Locate the cell with the specified text and output its [x, y] center coordinate. 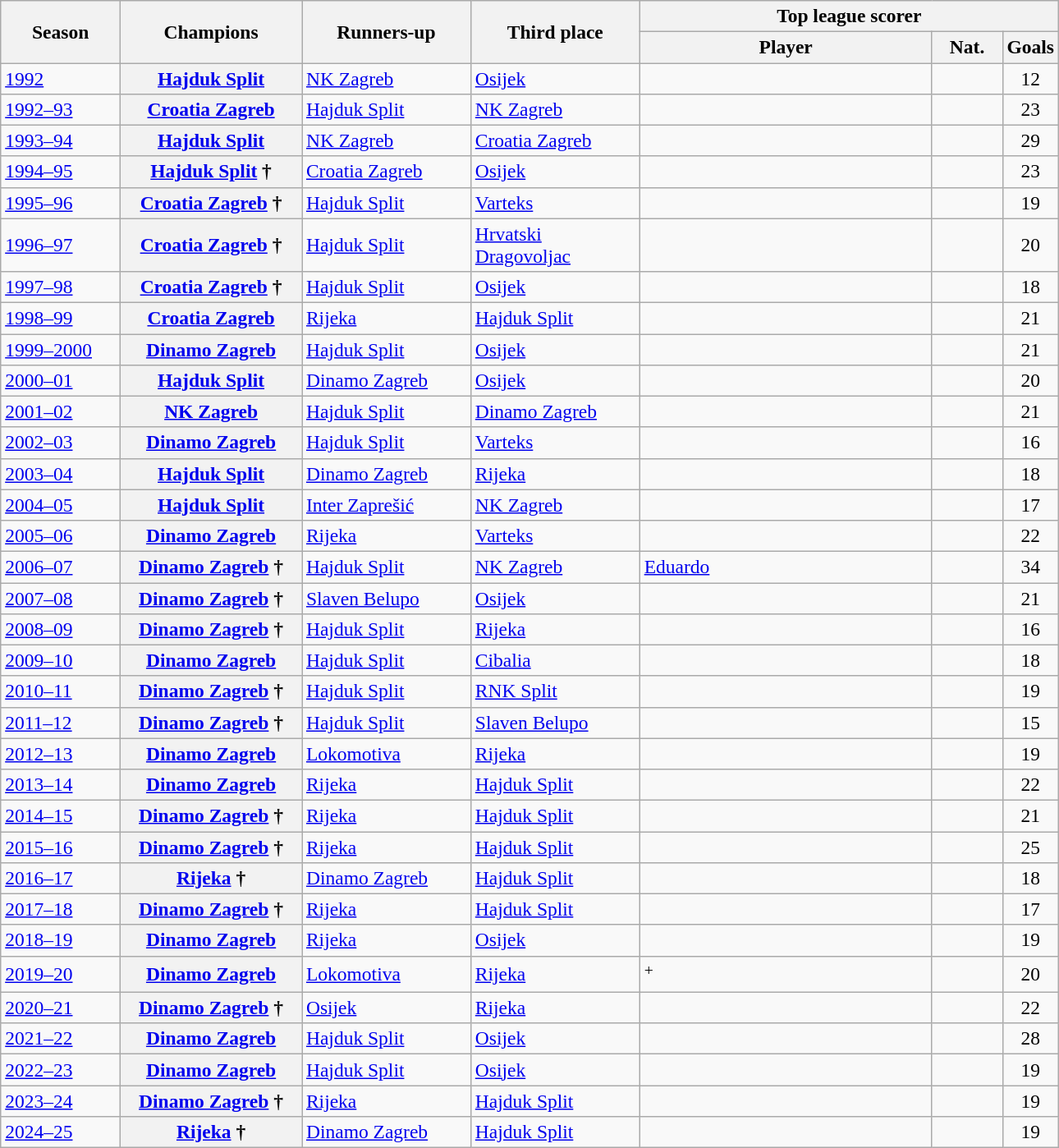
2023–24 [61, 1101]
Goals [1030, 47]
25 [1030, 847]
1998–99 [61, 318]
2024–25 [61, 1132]
1997–98 [61, 287]
RNK Split [555, 691]
Hajduk Split † [212, 172]
2009–10 [61, 660]
29 [1030, 140]
2004–05 [61, 505]
2007–08 [61, 598]
2003–04 [61, 474]
Third place [555, 31]
2019–20 [61, 974]
2020–21 [61, 1008]
2008–09 [61, 629]
15 [1030, 723]
2006–07 [61, 567]
2013–14 [61, 784]
Inter Zaprešić [387, 505]
1995–96 [61, 203]
Champions [212, 31]
2017–18 [61, 909]
2005–06 [61, 535]
2021–22 [61, 1039]
Top league scorer [849, 16]
2014–15 [61, 815]
2012–13 [61, 754]
Eduardo [786, 567]
2015–16 [61, 847]
1992 [61, 78]
28 [1030, 1039]
2016–17 [61, 878]
Season [61, 31]
12 [1030, 78]
Cibalia [555, 660]
2002–03 [61, 443]
2000–01 [61, 380]
+ [786, 974]
1992–93 [61, 109]
Nat. [967, 47]
Player [786, 47]
2022–23 [61, 1070]
2018–19 [61, 940]
Runners-up [387, 31]
2001–02 [61, 411]
1993–94 [61, 140]
2010–11 [61, 691]
1996–97 [61, 245]
2011–12 [61, 723]
1994–95 [61, 172]
1999–2000 [61, 349]
Hrvatski Dragovoljac [555, 245]
34 [1030, 567]
